Detect which cell encompasses the target text, then output its [x, y] center coordinate. 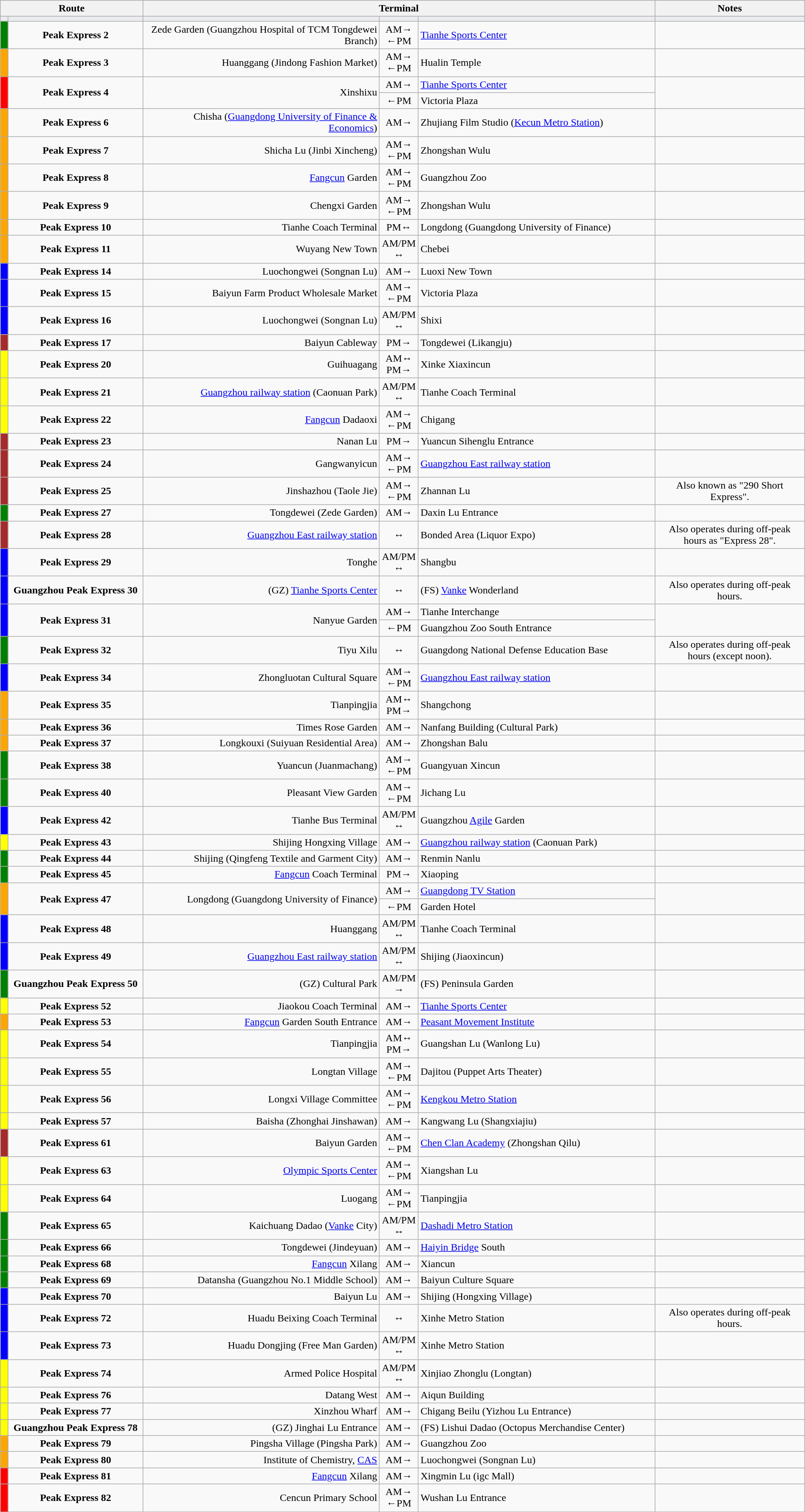
Baiyun Cableway [261, 343]
Bonded Area (Liquor Expo) [537, 535]
Renmin Nanlu [537, 858]
Peak Express 34 [76, 677]
Zede Garden (Guangzhou Hospital of TCM Tongdewei Branch) [261, 35]
Yuancun (Juanmachang) [261, 765]
Peak Express 25 [76, 491]
(FS) Lishui Dadao (Octopus Merchandise Center) [537, 1428]
Peak Express 77 [76, 1411]
Peak Express 80 [76, 1460]
Peak Express 64 [76, 1198]
Peak Express 22 [76, 419]
Baiyun Farm Product Wholesale Market [261, 293]
Longkouxi (Suiyuan Residential Area) [261, 743]
(GZ) Cultural Park [261, 984]
Peak Express 27 [76, 513]
Chigang Beilu (Yizhou Lu Entrance) [537, 1411]
Peak Express 61 [76, 1143]
Tonghe [261, 562]
Jinshazhou (Taole Jie) [261, 491]
Xinshixu [261, 93]
Huadu Beixing Coach Terminal [261, 1318]
Dashadi Metro Station [537, 1226]
Peak Express 82 [76, 1498]
Shijing (Hongxing Village) [537, 1296]
Shangbu [537, 562]
Guangzhou Zoo South Entrance [537, 628]
Dajitou (Puppet Arts Theater) [537, 1071]
Garden Hotel [537, 907]
Olympic Sports Center [261, 1171]
Peak Express 70 [76, 1296]
Aiqun Building [537, 1395]
Armed Police Hospital [261, 1373]
Kangwang Lu (Shangxiajiu) [537, 1121]
Chigang [537, 419]
Peak Express 44 [76, 858]
Shijing Hongxing Village [261, 842]
Guangzhou Peak Express 50 [76, 984]
AM/PM→ [399, 984]
Kaichuang Dadao (Vanke City) [261, 1226]
Nanfang Building (Cultural Park) [537, 727]
Tongdewei (Zede Garden) [261, 513]
Peak Express 7 [76, 150]
Shijing (Qingfeng Textile and Garment City) [261, 858]
Kengkou Metro Station [537, 1099]
Guangdong TV Station [537, 891]
Peak Express 54 [76, 1044]
Shicha Lu (Jinbi Xincheng) [261, 150]
Peak Express 63 [76, 1171]
Xiancun [537, 1264]
(FS) Vanke Wonderland [537, 590]
Peak Express 2 [76, 35]
Guangzhou Peak Express 78 [76, 1428]
Pingsha Village (Pingsha Park) [261, 1444]
Wuyang New Town [261, 249]
Tongdewei (Likangju) [537, 343]
PM↔ [399, 227]
Peak Express 8 [76, 177]
Peak Express 20 [76, 364]
Datansha (Guangzhou No.1 Middle School) [261, 1280]
Peak Express 57 [76, 1121]
Shangchong [537, 705]
Peak Express 35 [76, 705]
Fangcun Garden South Entrance [261, 1022]
Peak Express 11 [76, 249]
Gangwanyicun [261, 464]
Nanyue Garden [261, 620]
(FS) Peninsula Garden [537, 984]
Peak Express 72 [76, 1318]
Guangdong National Defense Education Base [537, 649]
Jiaokou Coach Terminal [261, 1006]
Peak Express 15 [76, 293]
Tianhe Interchange [537, 612]
Terminal [399, 8]
Guihuagang [261, 364]
Peak Express 55 [76, 1071]
Also known as "290 Short Express". [729, 491]
Peak Express 38 [76, 765]
Haiyin Bridge South [537, 1248]
Cencun Primary School [261, 1498]
Peak Express 23 [76, 441]
Notes [729, 8]
Xinzhou Wharf [261, 1411]
Peak Express 73 [76, 1346]
Peak Express 10 [76, 227]
Guangyuan Xincun [537, 765]
Fangcun Dadaoxi [261, 419]
Zhujiang Film Studio (Kecun Metro Station) [537, 122]
Peak Express 48 [76, 929]
Zhongshan Balu [537, 743]
Xinke Xiaxincun [537, 364]
Peak Express 42 [76, 820]
Peak Express 6 [76, 122]
Chengxi Garden [261, 205]
Peak Express 4 [76, 93]
(GZ) Jinghai Lu Entrance [261, 1428]
Guangzhou Agile Garden [537, 820]
Peak Express 47 [76, 899]
Peak Express 68 [76, 1264]
Xinjiao Zhonglu (Longtan) [537, 1373]
Xiaoping [537, 874]
Peak Express 9 [76, 205]
Shijing (Jiaoxincun) [537, 956]
Peak Express 43 [76, 842]
Huadu Dongjing (Free Man Garden) [261, 1346]
Peak Express 76 [76, 1395]
Daxin Lu Entrance [537, 513]
Baiyun Culture Square [537, 1280]
Institute of Chemistry, CAS [261, 1460]
Peak Express 79 [76, 1444]
Times Rose Garden [261, 727]
Peak Express 56 [76, 1099]
Peak Express 40 [76, 793]
Peak Express 66 [76, 1248]
Route [72, 8]
Baiyun Lu [261, 1296]
Peak Express 32 [76, 649]
Peak Express 28 [76, 535]
Peak Express 3 [76, 63]
Shixi [537, 321]
Peak Express 17 [76, 343]
Zhongluotan Cultural Square [261, 677]
Chebei [537, 249]
Nanan Lu [261, 441]
Peak Express 14 [76, 271]
Peak Express 69 [76, 1280]
Also operates during off-peak hours (except noon). [729, 649]
Baisha (Zhonghai Jinshawan) [261, 1121]
Peak Express 21 [76, 392]
Wushan Lu Entrance [537, 1498]
Luogang [261, 1198]
Peak Express 65 [76, 1226]
(GZ) Tianhe Sports Center [261, 590]
Jichang Lu [537, 793]
Peak Express 36 [76, 727]
Longtan Village [261, 1071]
Peak Express 37 [76, 743]
Peak Express 31 [76, 620]
Tiyu Xilu [261, 649]
Peak Express 45 [76, 874]
Peak Express 29 [76, 562]
Hualin Temple [537, 63]
Peak Express 16 [76, 321]
Peasant Movement Institute [537, 1022]
Xingmin Lu (igc Mall) [537, 1476]
Huanggang [261, 929]
Chen Clan Academy (Zhongshan Qilu) [537, 1143]
Huanggang (Jindong Fashion Market) [261, 63]
Peak Express 24 [76, 464]
Guangzhou Peak Express 30 [76, 590]
Baiyun Garden [261, 1143]
Yuancun Sihenglu Entrance [537, 441]
Peak Express 81 [76, 1476]
Peak Express 49 [76, 956]
Luoxi New Town [537, 271]
Tongdewei (Jindeyuan) [261, 1248]
Pleasant View Garden [261, 793]
Peak Express 52 [76, 1006]
Also operates during off-peak hours as "Express 28". [729, 535]
Peak Express 74 [76, 1373]
Xiangshan Lu [537, 1171]
Chisha (Guangdong University of Finance & Economics) [261, 122]
Peak Express 53 [76, 1022]
Tianhe Bus Terminal [261, 820]
Longxi Village Committee [261, 1099]
Fangcun Coach Terminal [261, 874]
Guangshan Lu (Wanlong Lu) [537, 1044]
Fangcun Garden [261, 177]
Zhannan Lu [537, 491]
Datang West [261, 1395]
